Return (x, y) of the center of cell containing provided text 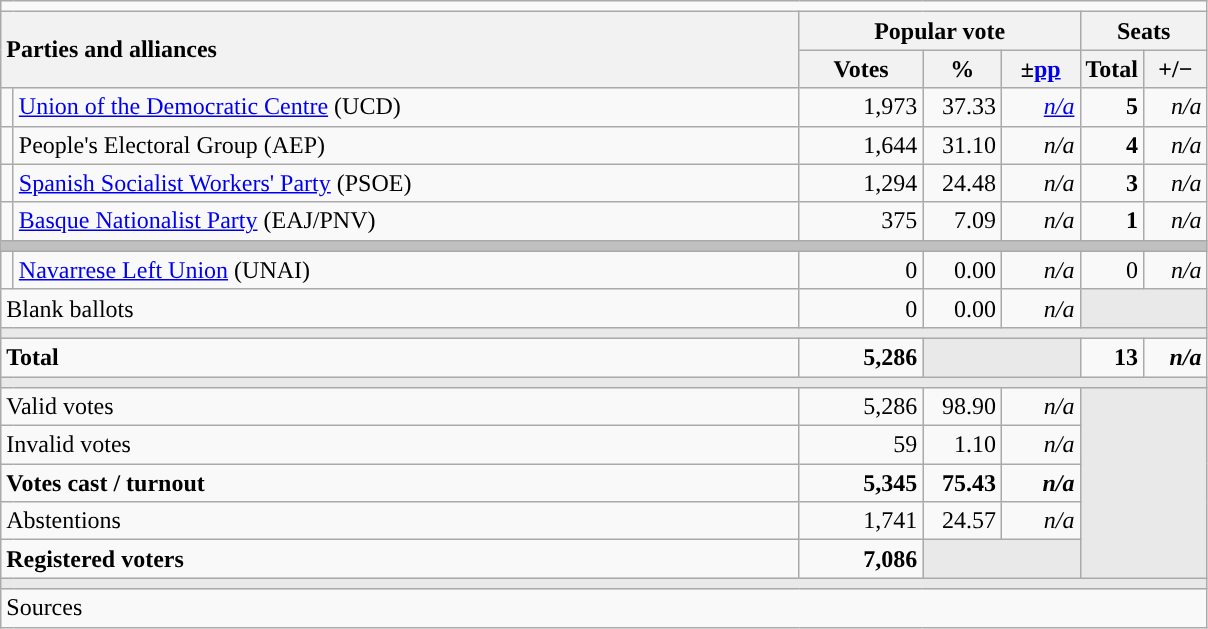
±pp (1040, 69)
Blank ballots (400, 308)
37.33 (962, 107)
Basque Nationalist Party (EAJ/PNV) (406, 221)
4 (1112, 145)
People's Electoral Group (AEP) (406, 145)
Sources (604, 608)
13 (1112, 357)
Navarrese Left Union (UNAI) (406, 270)
1,294 (861, 183)
1,644 (861, 145)
1.10 (962, 445)
1 (1112, 221)
31.10 (962, 145)
Parties and alliances (400, 50)
24.57 (962, 521)
59 (861, 445)
Union of the Democratic Centre (UCD) (406, 107)
1,741 (861, 521)
24.48 (962, 183)
Votes cast / turnout (400, 483)
+/− (1176, 69)
Abstentions (400, 521)
1,973 (861, 107)
Votes (861, 69)
7,086 (861, 559)
5 (1112, 107)
Seats (1144, 31)
Invalid votes (400, 445)
Popular vote (940, 31)
7.09 (962, 221)
% (962, 69)
Valid votes (400, 407)
5,345 (861, 483)
75.43 (962, 483)
3 (1112, 183)
98.90 (962, 407)
Spanish Socialist Workers' Party (PSOE) (406, 183)
375 (861, 221)
Registered voters (400, 559)
